Scan for the cell matching the given text and deliver its (X, Y) coordinate at center. 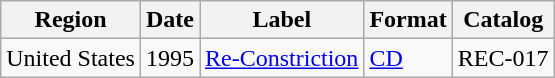
Region (71, 20)
Re-Constriction (282, 58)
Label (282, 20)
Catalog (503, 20)
United States (71, 58)
1995 (170, 58)
REC-017 (503, 58)
CD (408, 58)
Date (170, 20)
Format (408, 20)
